Detect which cell encompasses the target text, then output its [X, Y] center coordinate. 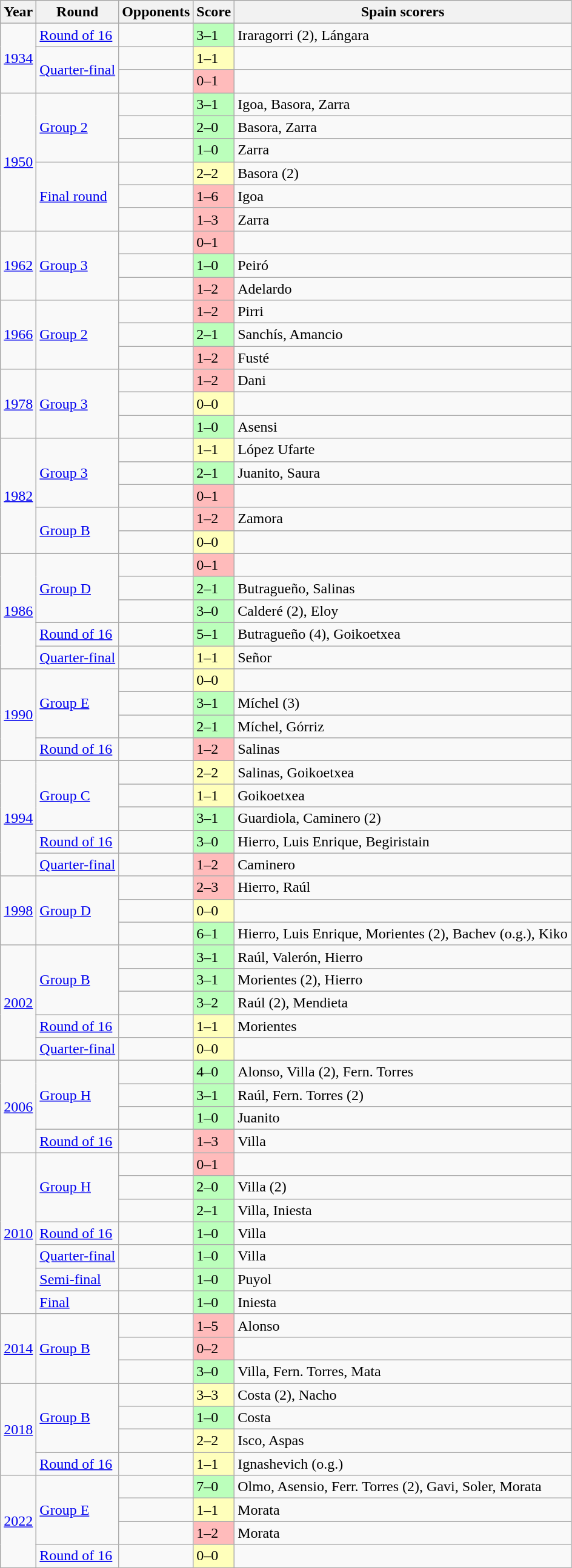
6–1 [214, 934]
Calderé (2), Eloy [403, 611]
Final [78, 1302]
2022 [18, 1521]
Puyol [403, 1279]
Asensi [403, 427]
Dani [403, 381]
Ignashevich (o.g.) [403, 1464]
7–0 [214, 1487]
2002 [18, 1003]
Raúl, Fern. Torres (2) [403, 1095]
Basora, Zarra [403, 127]
Score [214, 12]
1962 [18, 265]
Pirri [403, 312]
Señor [403, 657]
Costa [403, 1418]
Semi-final [78, 1279]
Míchel (3) [403, 703]
Caminero [403, 865]
Villa, Iniesta [403, 1210]
1–6 [214, 196]
1934 [18, 58]
Butragueño (4), Goikoetxea [403, 634]
Olmo, Asensio, Ferr. Torres (2), Gavi, Soler, Morata [403, 1487]
1986 [18, 611]
Opponents [156, 12]
Spain scorers [403, 12]
Villa (2) [403, 1187]
Final round [78, 196]
Butragueño, Salinas [403, 588]
4–0 [214, 1072]
Group C [78, 796]
Guardiola, Caminero (2) [403, 819]
1990 [18, 715]
Raúl (2), Mendieta [403, 1003]
Basora (2) [403, 173]
Morientes (2), Hierro [403, 980]
Costa (2), Nacho [403, 1394]
Alonso, Villa (2), Fern. Torres [403, 1072]
Fusté [403, 358]
Hierro, Luis Enrique, Begiristain [403, 842]
Alonso [403, 1325]
2018 [18, 1429]
Hierro, Raúl [403, 888]
1950 [18, 162]
3–2 [214, 1003]
Morientes [403, 1026]
1982 [18, 496]
Round [78, 12]
Sanchís, Amancio [403, 335]
Villa, Fern. Torres, Mata [403, 1371]
López Ufarte [403, 450]
2014 [18, 1348]
Adelardo [403, 289]
Raúl, Valerón, Hierro [403, 957]
Year [18, 12]
1–5 [214, 1325]
Iniesta [403, 1302]
Salinas [403, 749]
Isco, Aspas [403, 1441]
Míchel, Górriz [403, 726]
5–1 [214, 634]
0–2 [214, 1348]
2–3 [214, 888]
1966 [18, 335]
Peiró [403, 265]
2006 [18, 1107]
2010 [18, 1233]
1978 [18, 404]
1994 [18, 819]
Igoa, Basora, Zarra [403, 104]
Juanito [403, 1118]
Zamora [403, 519]
Goikoetxea [403, 796]
Hierro, Luis Enrique, Morientes (2), Bachev (o.g.), Kiko [403, 934]
3–3 [214, 1394]
Igoa [403, 196]
Juanito, Saura [403, 473]
Salinas, Goikoetxea [403, 772]
1998 [18, 911]
Iraragorri (2), Lángara [403, 35]
